Return the (x, y) coordinate for the center point of the cell that contains the specified text.  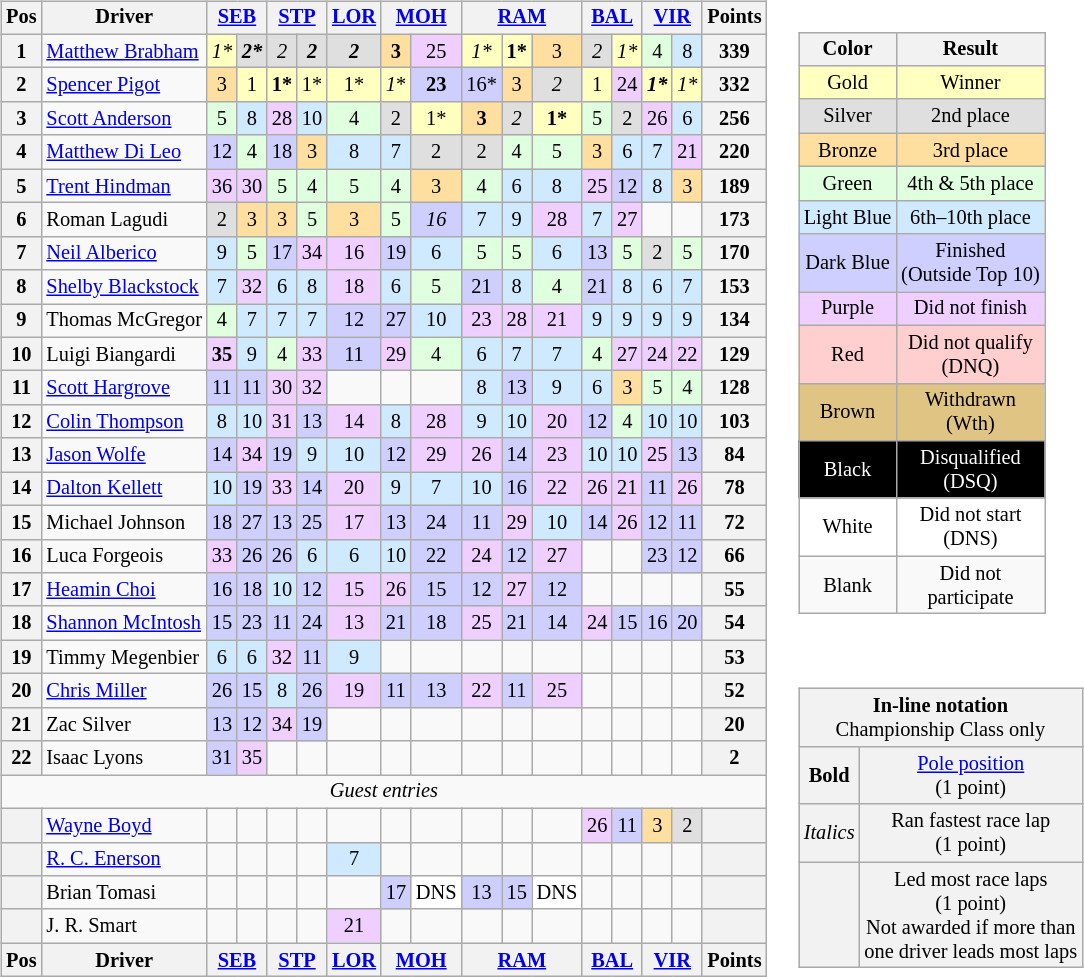
Isaac Lyons (124, 758)
170 (734, 253)
Chris Miller (124, 691)
153 (734, 287)
256 (734, 119)
55 (734, 590)
Shannon McIntosh (124, 623)
Bold (830, 776)
Dalton Kellett (124, 489)
Blank (848, 585)
Did notparticipate (970, 585)
Matthew Brabham (124, 51)
Gold (848, 83)
53 (734, 657)
36 (222, 186)
Scott Hargrove (124, 388)
129 (734, 354)
78 (734, 489)
66 (734, 556)
Brown (848, 412)
In-line notationChampionship Class only (940, 718)
Ran fastest race lap(1 point) (970, 833)
Shelby Blackstock (124, 287)
Italics (830, 833)
84 (734, 455)
52 (734, 691)
72 (734, 522)
Roman Lagudi (124, 220)
Disqualified(DSQ) (970, 470)
4th & 5th place (970, 184)
189 (734, 186)
Purple (848, 309)
Did not finish (970, 309)
16* (481, 85)
3rd place (970, 150)
2* (252, 51)
2nd place (970, 116)
J. R. Smart (124, 926)
Winner (970, 83)
173 (734, 220)
Luigi Biangardi (124, 354)
Scott Anderson (124, 119)
Did not qualify(DNQ) (970, 354)
Color (848, 49)
6th–10th place (970, 217)
Neil Alberico (124, 253)
339 (734, 51)
Colin Thompson (124, 422)
54 (734, 623)
R. C. Enerson (124, 859)
Trent Hindman (124, 186)
Thomas McGregor (124, 321)
Heamin Choi (124, 590)
103 (734, 422)
Jason Wolfe (124, 455)
Wayne Boyd (124, 825)
134 (734, 321)
220 (734, 152)
Silver (848, 116)
Red (848, 354)
Did not start(DNS) (970, 527)
Bronze (848, 150)
Pole position(1 point) (970, 776)
332 (734, 85)
Michael Johnson (124, 522)
Spencer Pigot (124, 85)
Dark Blue (848, 263)
Zac Silver (124, 724)
Black (848, 470)
Brian Tomasi (124, 893)
Luca Forgeois (124, 556)
Finished(Outside Top 10) (970, 263)
Result (970, 49)
White (848, 527)
128 (734, 388)
Light Blue (848, 217)
Guest entries (384, 792)
Green (848, 184)
Withdrawn(Wth) (970, 412)
Matthew Di Leo (124, 152)
Timmy Megenbier (124, 657)
Led most race laps(1 point)Not awarded if more thanone driver leads most laps (970, 915)
